Detect which cell encompasses the target text, then output its (x, y) center coordinate. 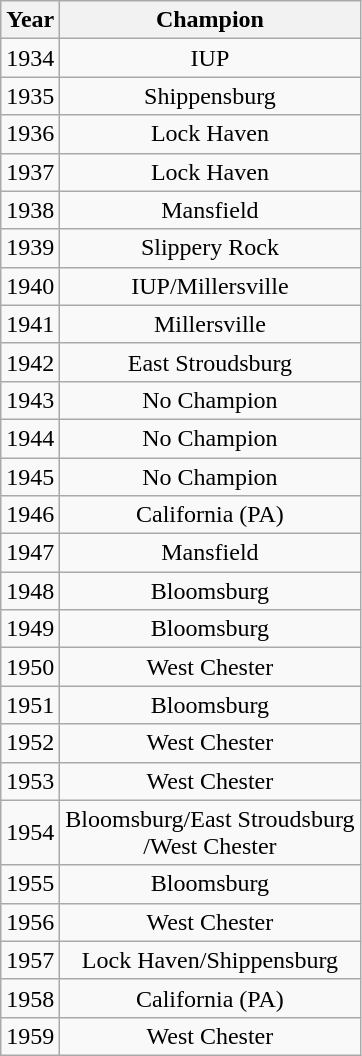
1944 (30, 438)
1945 (30, 477)
IUP/Millersville (210, 286)
1936 (30, 134)
1951 (30, 705)
Year (30, 20)
Champion (210, 20)
1954 (30, 832)
1942 (30, 362)
1958 (30, 998)
1948 (30, 591)
Lock Haven/Shippensburg (210, 960)
1952 (30, 743)
1934 (30, 58)
1947 (30, 553)
1955 (30, 884)
1940 (30, 286)
1943 (30, 400)
IUP (210, 58)
1938 (30, 210)
1939 (30, 248)
East Stroudsburg (210, 362)
1953 (30, 781)
1950 (30, 667)
Bloomsburg/East Stroudsburg/West Chester (210, 832)
1941 (30, 324)
1937 (30, 172)
1956 (30, 922)
1957 (30, 960)
1935 (30, 96)
Shippensburg (210, 96)
Slippery Rock (210, 248)
1959 (30, 1036)
1949 (30, 629)
Millersville (210, 324)
1946 (30, 515)
